Identify which cell holds the provided text, then report its (X, Y) central coordinate. 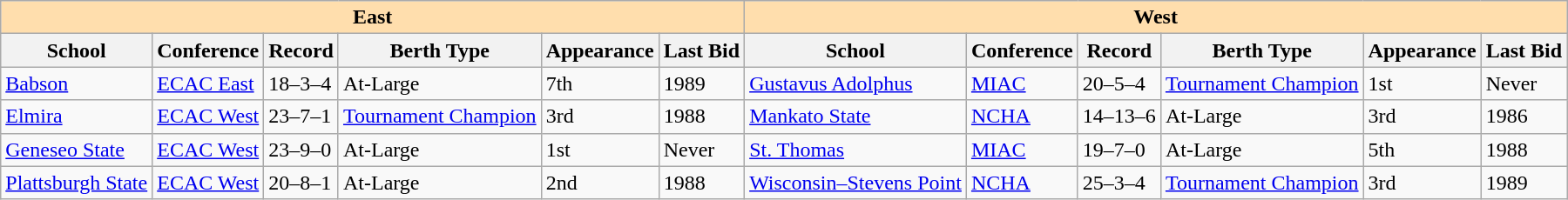
Wisconsin–Stevens Point (855, 183)
Mankato State (855, 117)
23–9–0 (301, 150)
5th (1422, 150)
East (373, 17)
20–8–1 (301, 183)
2nd (599, 183)
7th (599, 83)
19–7–0 (1119, 150)
Plattsburgh State (77, 183)
Elmira (77, 117)
West (1156, 17)
14–13–6 (1119, 117)
23–7–1 (301, 117)
Geneseo State (77, 150)
ECAC East (208, 83)
Babson (77, 83)
25–3–4 (1119, 183)
20–5–4 (1119, 83)
St. Thomas (855, 150)
18–3–4 (301, 83)
1986 (1524, 117)
Gustavus Adolphus (855, 83)
